Return [x, y] of the center of cell containing provided text 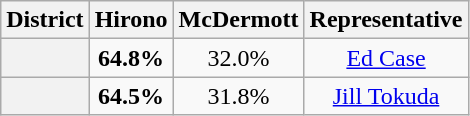
Jill Tokuda [386, 96]
District [45, 20]
64.5% [131, 96]
32.0% [238, 58]
McDermott [238, 20]
64.8% [131, 58]
Ed Case [386, 58]
Representative [386, 20]
31.8% [238, 96]
Hirono [131, 20]
